Locate the cell with the specified text and output its [X, Y] center coordinate. 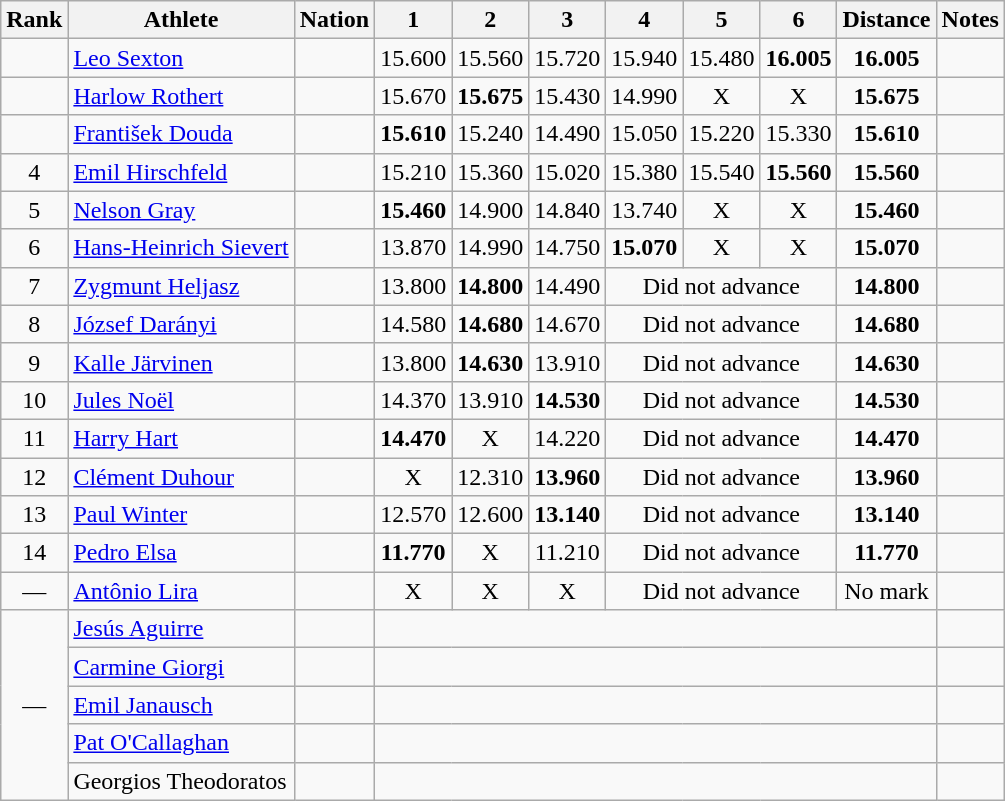
15.600 [414, 58]
2 [490, 20]
15.670 [414, 96]
13 [34, 515]
Rank [34, 20]
Jesús Aguirre [181, 629]
Hans-Heinrich Sievert [181, 248]
15.210 [414, 172]
Emil Hirschfeld [181, 172]
Harry Hart [181, 438]
12.310 [490, 477]
15.380 [644, 172]
12.600 [490, 515]
15.540 [722, 172]
15.430 [568, 96]
Distance [886, 20]
15.360 [490, 172]
Leo Sexton [181, 58]
Kalle Järvinen [181, 362]
Clément Duhour [181, 477]
14.750 [568, 248]
14.670 [568, 324]
10 [34, 400]
15.330 [798, 134]
12.570 [414, 515]
15.480 [722, 58]
12 [34, 477]
Georgios Theodoratos [181, 781]
Zygmunt Heljasz [181, 286]
15.050 [644, 134]
14.900 [490, 210]
11 [34, 438]
Harlow Rothert [181, 96]
14.220 [568, 438]
14.370 [414, 400]
8 [34, 324]
József Darányi [181, 324]
1 [414, 20]
František Douda [181, 134]
13.740 [644, 210]
15.720 [568, 58]
Nation [334, 20]
Notes [970, 20]
Pedro Elsa [181, 553]
14.840 [568, 210]
13.870 [414, 248]
14.580 [414, 324]
Nelson Gray [181, 210]
Carmine Giorgi [181, 667]
Pat O'Callaghan [181, 743]
Antônio Lira [181, 591]
14 [34, 553]
15.220 [722, 134]
11.210 [568, 553]
Emil Janausch [181, 705]
Athlete [181, 20]
15.020 [568, 172]
15.940 [644, 58]
9 [34, 362]
3 [568, 20]
15.240 [490, 134]
7 [34, 286]
Jules Noël [181, 400]
No mark [886, 591]
Paul Winter [181, 515]
